Return [X, Y] of the center of cell containing provided text 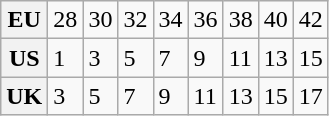
US [24, 58]
36 [206, 20]
32 [136, 20]
17 [310, 96]
40 [276, 20]
28 [66, 20]
34 [170, 20]
EU [24, 20]
1 [66, 58]
30 [100, 20]
42 [310, 20]
38 [240, 20]
UK [24, 96]
